Locate the cell with the specified text and output its (x, y) center coordinate. 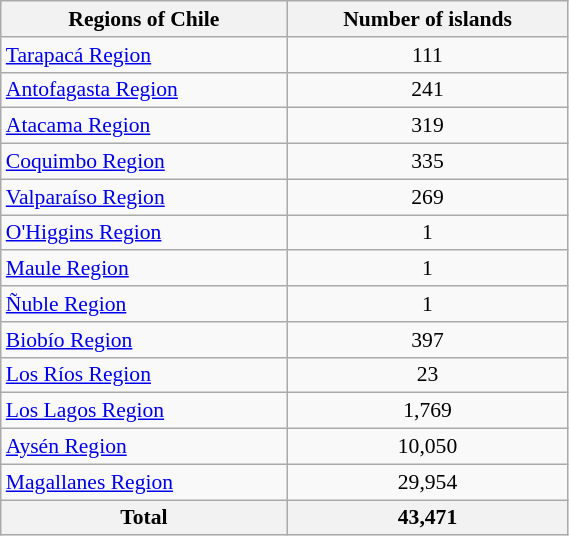
Total (144, 518)
111 (428, 55)
Magallanes Region (144, 482)
335 (428, 162)
Regions of Chile (144, 19)
Biobío Region (144, 340)
O'Higgins Region (144, 233)
29,954 (428, 482)
397 (428, 340)
Aysén Region (144, 447)
319 (428, 126)
Coquimbo Region (144, 162)
Ñuble Region (144, 304)
43,471 (428, 518)
Maule Region (144, 269)
10,050 (428, 447)
Los Ríos Region (144, 375)
269 (428, 197)
Atacama Region (144, 126)
Los Lagos Region (144, 411)
Number of islands (428, 19)
Valparaíso Region (144, 197)
1,769 (428, 411)
Antofagasta Region (144, 90)
Tarapacá Region (144, 55)
23 (428, 375)
241 (428, 90)
